Output the [X, Y] coordinate of the center of the cell containing the given text.  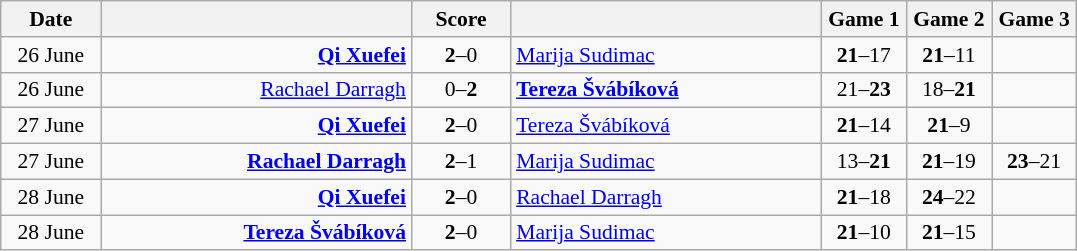
21–15 [948, 233]
21–10 [864, 233]
Score [461, 19]
21–11 [948, 55]
21–9 [948, 126]
21–23 [864, 90]
Game 3 [1034, 19]
Game 2 [948, 19]
23–21 [1034, 162]
18–21 [948, 90]
13–21 [864, 162]
21–18 [864, 197]
0–2 [461, 90]
21–19 [948, 162]
2–1 [461, 162]
Date [51, 19]
Game 1 [864, 19]
24–22 [948, 197]
21–17 [864, 55]
21–14 [864, 126]
